Locate the cell with the specified text and output its (x, y) center coordinate. 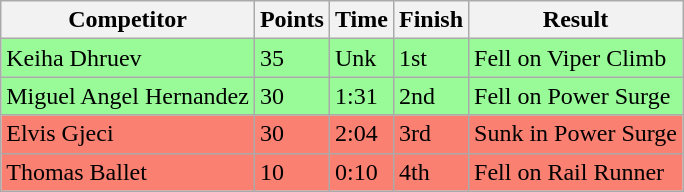
1st (430, 58)
2:04 (361, 134)
Keiha Dhruev (128, 58)
Fell on Viper Climb (576, 58)
2nd (430, 96)
Thomas Ballet (128, 172)
35 (292, 58)
4th (430, 172)
0:10 (361, 172)
Miguel Angel Hernandez (128, 96)
Competitor (128, 20)
Result (576, 20)
1:31 (361, 96)
Finish (430, 20)
3rd (430, 134)
Points (292, 20)
Unk (361, 58)
Elvis Gjeci (128, 134)
Sunk in Power Surge (576, 134)
Fell on Power Surge (576, 96)
10 (292, 172)
Fell on Rail Runner (576, 172)
Time (361, 20)
